Provide the (x, y) coordinate of the cell's center where the given text is located.  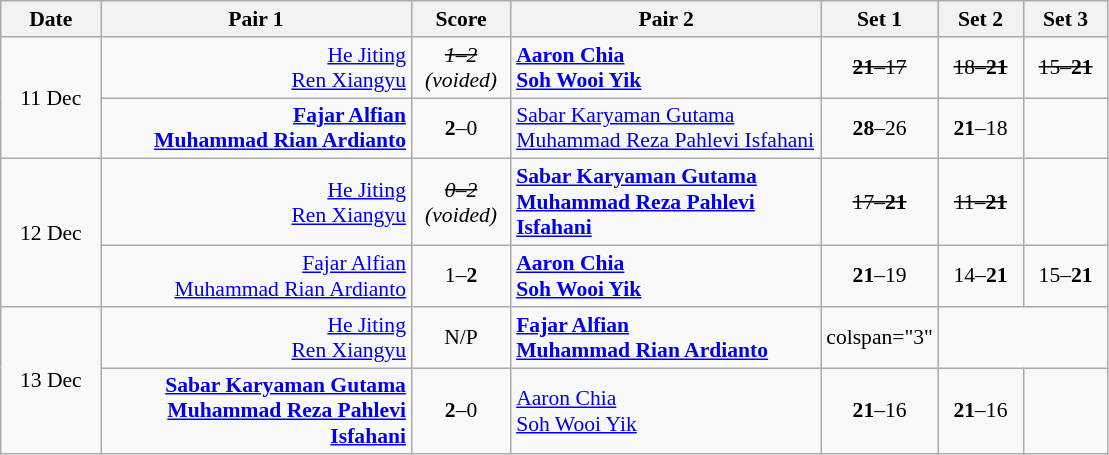
21–17 (880, 68)
11–21 (980, 202)
11 Dec (51, 98)
28–26 (880, 128)
1–2 (461, 276)
colspan="3" (880, 338)
17–21 (880, 202)
21–19 (880, 276)
21–18 (980, 128)
Date (51, 19)
1–2(voided) (461, 68)
13 Dec (51, 381)
18–21 (980, 68)
Score (461, 19)
14–21 (980, 276)
Pair 2 (666, 19)
Set 3 (1066, 19)
Pair 1 (256, 19)
0–2(voided) (461, 202)
12 Dec (51, 233)
Set 1 (880, 19)
Set 2 (980, 19)
N/P (461, 338)
